Find where the given text appears and provide that cell's center as (x, y) coordinate. 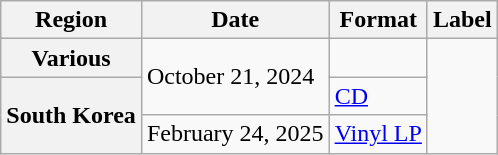
Date (235, 20)
Format (378, 20)
October 21, 2024 (235, 77)
CD (378, 96)
South Korea (72, 115)
Vinyl LP (378, 134)
Various (72, 58)
Region (72, 20)
Label (462, 20)
February 24, 2025 (235, 134)
